Pinpoint the cell where the given text exists, returning its (x, y) midpoint coordinate. 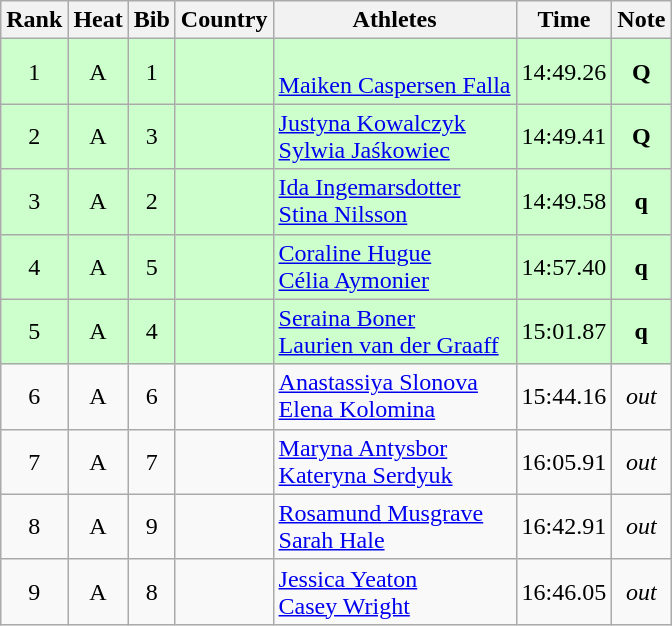
Seraina BonerLaurien van der Graaff (394, 332)
16:05.91 (564, 462)
Athletes (394, 20)
Bib (152, 20)
14:49.58 (564, 202)
Note (642, 20)
14:49.26 (564, 72)
14:49.41 (564, 136)
Justyna KowalczykSylwia Jaśkowiec (394, 136)
Coraline HugueCélia Aymonier (394, 266)
14:57.40 (564, 266)
Jessica YeatonCasey Wright (394, 592)
Country (224, 20)
Maryna AntysborKateryna Serdyuk (394, 462)
16:46.05 (564, 592)
Rosamund MusgraveSarah Hale (394, 526)
Heat (98, 20)
15:44.16 (564, 396)
Anastassiya SlonovaElena Kolomina (394, 396)
16:42.91 (564, 526)
Maiken Caspersen Falla (394, 72)
Time (564, 20)
Rank (34, 20)
15:01.87 (564, 332)
Ida IngemarsdotterStina Nilsson (394, 202)
